For the text-containing cell, return its midpoint in [x, y] coordinate format. 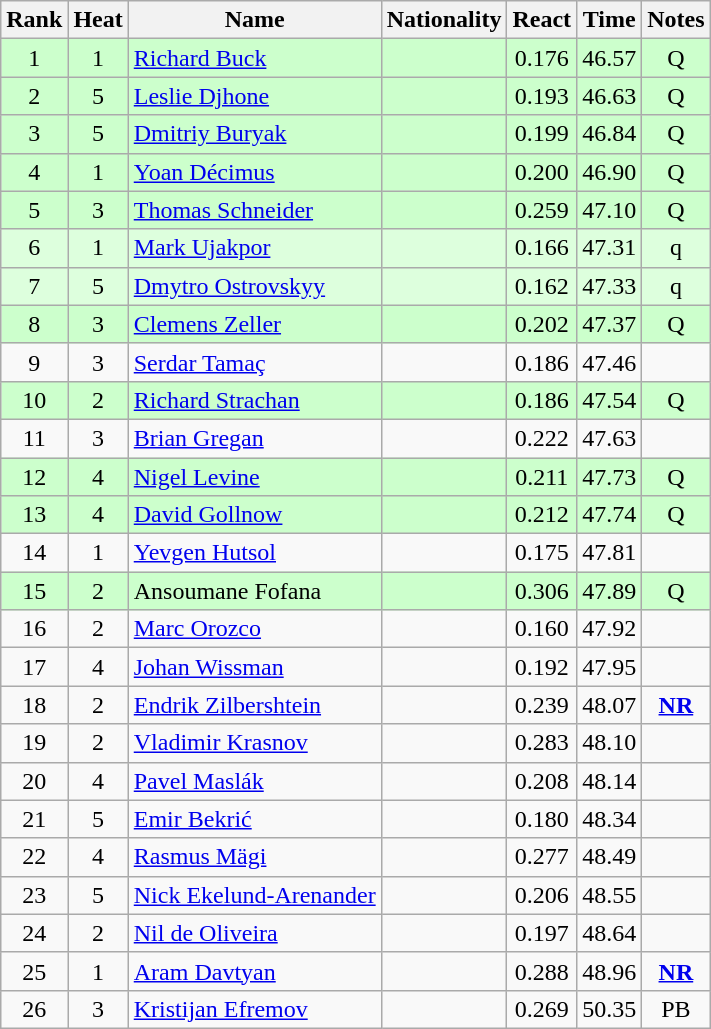
0.199 [542, 134]
0.202 [542, 324]
47.92 [610, 629]
0.176 [542, 58]
Dmytro Ostrovskyy [254, 286]
19 [34, 743]
0.239 [542, 705]
48.14 [610, 781]
47.37 [610, 324]
47.63 [610, 438]
23 [34, 895]
Leslie Djhone [254, 96]
0.166 [542, 248]
0.283 [542, 743]
0.269 [542, 1009]
8 [34, 324]
0.288 [542, 971]
48.34 [610, 819]
0.206 [542, 895]
46.63 [610, 96]
Dmitriy Buryak [254, 134]
Notes [676, 20]
46.84 [610, 134]
0.212 [542, 515]
48.10 [610, 743]
Endrik Zilbershtein [254, 705]
0.197 [542, 933]
46.57 [610, 58]
Richard Buck [254, 58]
11 [34, 438]
Heat [98, 20]
Ansoumane Fofana [254, 591]
0.200 [542, 172]
Emir Bekrić [254, 819]
0.259 [542, 210]
0.211 [542, 477]
Thomas Schneider [254, 210]
Time [610, 20]
47.54 [610, 400]
47.10 [610, 210]
Nigel Levine [254, 477]
46.90 [610, 172]
15 [34, 591]
Kristijan Efremov [254, 1009]
Rasmus Mägi [254, 857]
0.180 [542, 819]
25 [34, 971]
48.96 [610, 971]
13 [34, 515]
Nationality [444, 20]
47.31 [610, 248]
17 [34, 667]
Clemens Zeller [254, 324]
18 [34, 705]
48.07 [610, 705]
48.49 [610, 857]
47.74 [610, 515]
0.277 [542, 857]
Yoan Décimus [254, 172]
48.55 [610, 895]
Richard Strachan [254, 400]
React [542, 20]
22 [34, 857]
0.175 [542, 553]
Brian Gregan [254, 438]
14 [34, 553]
0.160 [542, 629]
0.306 [542, 591]
47.81 [610, 553]
10 [34, 400]
Mark Ujakpor [254, 248]
0.192 [542, 667]
Pavel Maslák [254, 781]
Marc Orozco [254, 629]
9 [34, 362]
47.89 [610, 591]
47.46 [610, 362]
Nil de Oliveira [254, 933]
0.162 [542, 286]
Johan Wissman [254, 667]
Vladimir Krasnov [254, 743]
Name [254, 20]
24 [34, 933]
Rank [34, 20]
47.73 [610, 477]
7 [34, 286]
20 [34, 781]
21 [34, 819]
0.208 [542, 781]
Serdar Tamaç [254, 362]
48.64 [610, 933]
PB [676, 1009]
David Gollnow [254, 515]
16 [34, 629]
Yevgen Hutsol [254, 553]
Aram Davtyan [254, 971]
0.222 [542, 438]
26 [34, 1009]
0.193 [542, 96]
50.35 [610, 1009]
47.95 [610, 667]
Nick Ekelund-Arenander [254, 895]
12 [34, 477]
47.33 [610, 286]
6 [34, 248]
